Determine the (x, y) coordinate at the center of the cell enclosing the given text.  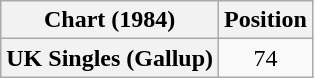
UK Singles (Gallup) (110, 58)
74 (266, 58)
Chart (1984) (110, 20)
Position (266, 20)
